Return the (x, y) coordinate for the center point of the cell that contains the specified text.  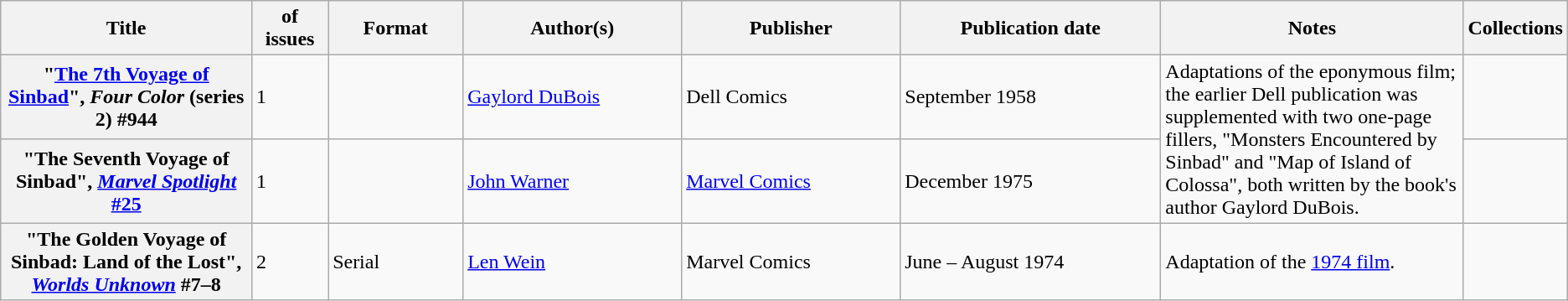
September 1958 (1030, 97)
"The Golden Voyage of Sinbad: Land of the Lost", Worlds Unknown #7–8 (126, 262)
Serial (395, 262)
Notes (1312, 29)
John Warner (573, 181)
2 (290, 262)
Publication date (1030, 29)
Title (126, 29)
Collections (1515, 29)
"The Seventh Voyage of Sinbad", Marvel Spotlight #25 (126, 181)
Len Wein (573, 262)
Publisher (791, 29)
December 1975 (1030, 181)
Adaptation of the 1974 film. (1312, 262)
Author(s) (573, 29)
"The 7th Voyage of Sinbad", Four Color (series 2) #944 (126, 97)
Format (395, 29)
Gaylord DuBois (573, 97)
of issues (290, 29)
Dell Comics (791, 97)
June – August 1974 (1030, 262)
